Capture the cell that displays the provided text and extract its [X, Y] central coordinate. 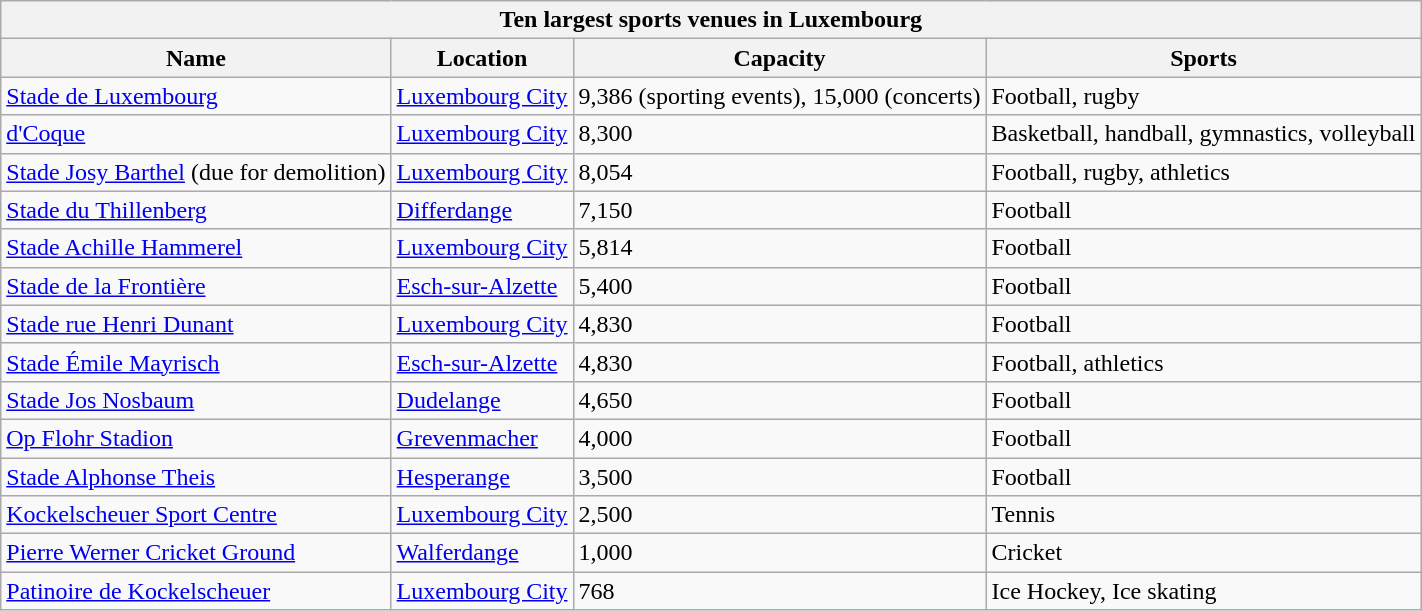
5,814 [780, 248]
Stade Alphonse Theis [196, 477]
Stade de la Frontière [196, 286]
Grevenmacher [482, 438]
Football, rugby [1204, 96]
Basketball, handball, gymnastics, volleyball [1204, 134]
Stade Jos Nosbaum [196, 400]
Pierre Werner Cricket Ground [196, 553]
5,400 [780, 286]
Name [196, 58]
Stade de Luxembourg [196, 96]
Stade rue Henri Dunant [196, 324]
7,150 [780, 210]
Ice Hockey, Ice skating [1204, 591]
4,650 [780, 400]
Patinoire de Kockelscheuer [196, 591]
1,000 [780, 553]
Hesperange [482, 477]
Differdange [482, 210]
Football, athletics [1204, 362]
Stade Émile Mayrisch [196, 362]
Walferdange [482, 553]
Location [482, 58]
Kockelscheuer Sport Centre [196, 515]
Ten largest sports venues in Luxembourg [711, 20]
Stade du Thillenberg [196, 210]
Tennis [1204, 515]
Capacity [780, 58]
8,300 [780, 134]
4,000 [780, 438]
Stade Josy Barthel (due for demolition) [196, 172]
Football, rugby, athletics [1204, 172]
Op Flohr Stadion [196, 438]
Cricket [1204, 553]
8,054 [780, 172]
Dudelange [482, 400]
d'Coque [196, 134]
3,500 [780, 477]
2,500 [780, 515]
Sports [1204, 58]
Stade Achille Hammerel [196, 248]
9,386 (sporting events), 15,000 (concerts) [780, 96]
768 [780, 591]
